Identify which cell holds the provided text, then report its (X, Y) central coordinate. 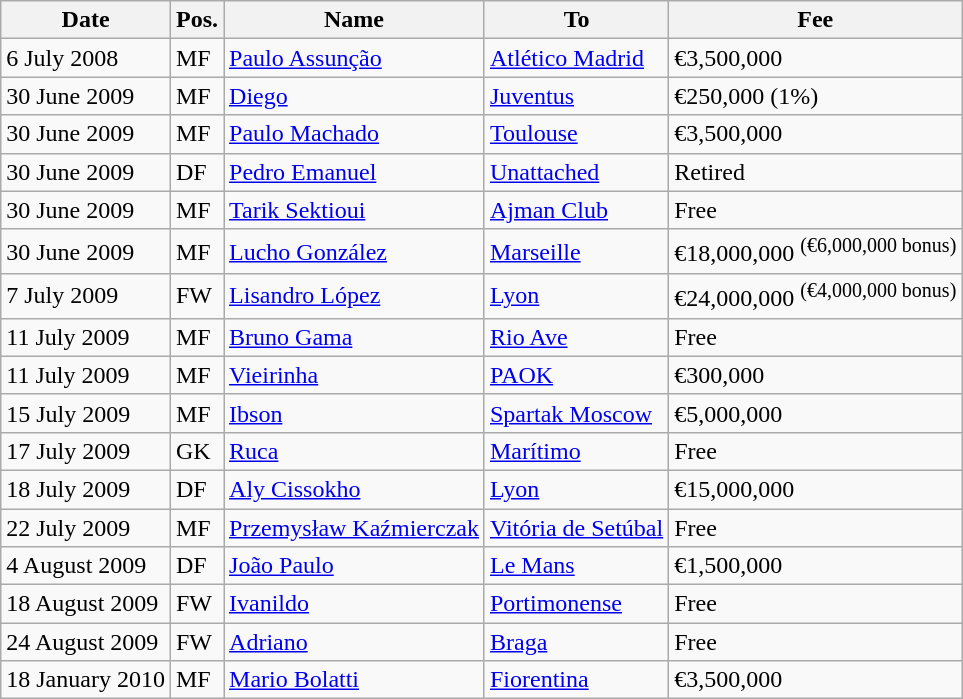
GK (196, 451)
Ibson (354, 413)
Atlético Madrid (576, 58)
18 July 2009 (86, 489)
Mario Bolatti (354, 680)
Tarik Sektioui (354, 210)
Pos. (196, 20)
18 January 2010 (86, 680)
€15,000,000 (816, 489)
6 July 2008 (86, 58)
Paulo Machado (354, 134)
Marseille (576, 252)
Vitória de Setúbal (576, 528)
Le Mans (576, 566)
€300,000 (816, 375)
7 July 2009 (86, 296)
Aly Cissokho (354, 489)
To (576, 20)
4 August 2009 (86, 566)
Juventus (576, 96)
Fiorentina (576, 680)
24 August 2009 (86, 642)
22 July 2009 (86, 528)
€1,500,000 (816, 566)
Paulo Assunção (354, 58)
Lisandro López (354, 296)
Rio Ave (576, 337)
Portimonense (576, 604)
Diego (354, 96)
Spartak Moscow (576, 413)
17 July 2009 (86, 451)
Ajman Club (576, 210)
€5,000,000 (816, 413)
€18,000,000 (€6,000,000 bonus) (816, 252)
18 August 2009 (86, 604)
Adriano (354, 642)
Ivanildo (354, 604)
Fee (816, 20)
PAOK (576, 375)
Lucho González (354, 252)
15 July 2009 (86, 413)
Date (86, 20)
Name (354, 20)
Przemysław Kaźmierczak (354, 528)
Bruno Gama (354, 337)
€24,000,000 (€4,000,000 bonus) (816, 296)
João Paulo (354, 566)
Toulouse (576, 134)
Unattached (576, 172)
Ruca (354, 451)
Braga (576, 642)
Vieirinha (354, 375)
Marítimo (576, 451)
Retired (816, 172)
€250,000 (1%) (816, 96)
Pedro Emanuel (354, 172)
